Output the (X, Y) coordinate of the center of the cell containing the given text.  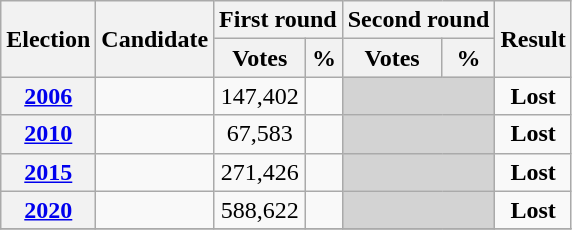
2015 (48, 172)
67,583 (260, 134)
2010 (48, 134)
147,402 (260, 96)
588,622 (260, 210)
First round (278, 20)
Second round (418, 20)
2006 (48, 96)
271,426 (260, 172)
Result (533, 39)
Election (48, 39)
2020 (48, 210)
Candidate (155, 39)
